Pinpoint the cell where the given text exists, returning its (X, Y) midpoint coordinate. 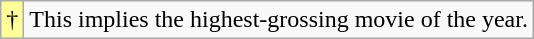
† (12, 20)
This implies the highest-grossing movie of the year. (279, 20)
